Determine the [x, y] coordinate at the center of the cell enclosing the given text.  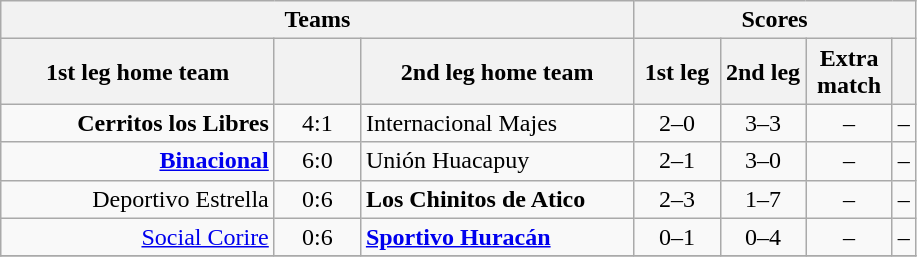
2nd leg [763, 72]
Extra match [849, 72]
3–0 [763, 161]
2nd leg home team [497, 72]
2–3 [677, 199]
1–7 [763, 199]
Social Corire [138, 237]
Deportivo Estrella [138, 199]
Cerritos los Libres [138, 123]
6:0 [317, 161]
2–1 [677, 161]
1st leg home team [138, 72]
4:1 [317, 123]
Sportivo Huracán [497, 237]
Internacional Majes [497, 123]
Scores [774, 20]
Unión Huacapuy [497, 161]
0–1 [677, 237]
Los Chinitos de Atico [497, 199]
Binacional [138, 161]
Teams [318, 20]
3–3 [763, 123]
2–0 [677, 123]
1st leg [677, 72]
0–4 [763, 237]
